Provide the (x, y) coordinate of the cell's center where the given text is located.  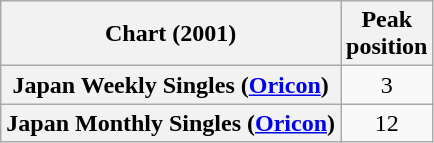
Peakposition (387, 34)
12 (387, 123)
3 (387, 85)
Chart (2001) (171, 34)
Japan Weekly Singles (Oricon) (171, 85)
Japan Monthly Singles (Oricon) (171, 123)
